Determine the [x, y] coordinate at the center of the cell enclosing the given text.  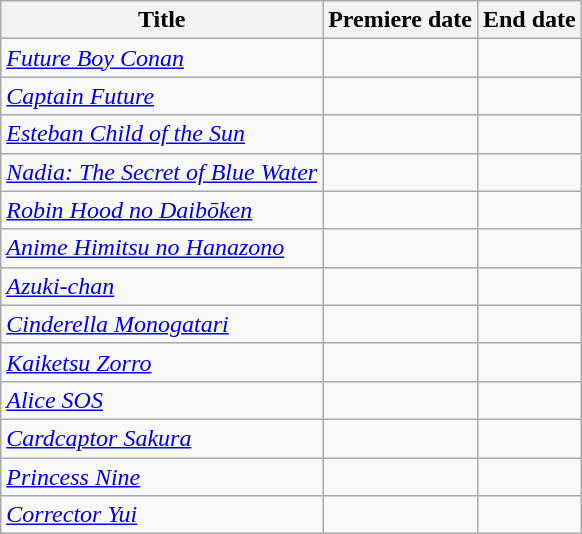
Future Boy Conan [162, 58]
Cinderella Monogatari [162, 324]
Title [162, 20]
Nadia: The Secret of Blue Water [162, 172]
Alice SOS [162, 400]
Azuki-chan [162, 286]
Princess Nine [162, 477]
Anime Himitsu no Hanazono [162, 248]
Premiere date [400, 20]
Kaiketsu Zorro [162, 362]
Corrector Yui [162, 515]
Robin Hood no Daibōken [162, 210]
End date [529, 20]
Captain Future [162, 96]
Esteban Child of the Sun [162, 134]
Cardcaptor Sakura [162, 438]
